Output the [X, Y] coordinate of the center of the cell containing the given text.  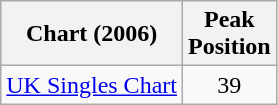
PeakPosition [229, 34]
UK Singles Chart [92, 85]
39 [229, 85]
Chart (2006) [92, 34]
